Return [X, Y] of the center of cell containing provided text 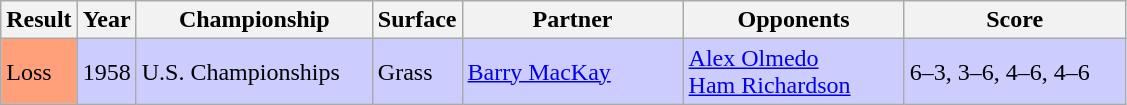
Championship [254, 20]
1958 [106, 72]
Result [39, 20]
Score [1014, 20]
Year [106, 20]
U.S. Championships [254, 72]
Loss [39, 72]
Alex Olmedo Ham Richardson [794, 72]
Barry MacKay [572, 72]
Opponents [794, 20]
Grass [417, 72]
6–3, 3–6, 4–6, 4–6 [1014, 72]
Surface [417, 20]
Partner [572, 20]
